Search for the cell housing the specified text and yield its (x, y) center coordinate. 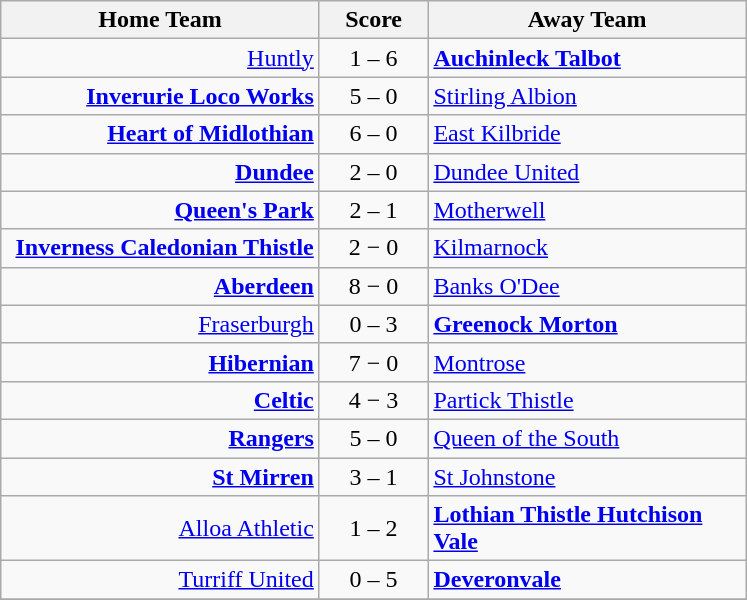
Alloa Athletic (160, 528)
Turriff United (160, 580)
Kilmarnock (588, 248)
Huntly (160, 58)
Queen of the South (588, 438)
Inverness Caledonian Thistle (160, 248)
Partick Thistle (588, 400)
Hibernian (160, 362)
Greenock Morton (588, 324)
Celtic (160, 400)
0 – 5 (374, 580)
Deveronvale (588, 580)
St Mirren (160, 477)
0 – 3 (374, 324)
Lothian Thistle Hutchison Vale (588, 528)
8 − 0 (374, 286)
Auchinleck Talbot (588, 58)
1 – 6 (374, 58)
Rangers (160, 438)
Montrose (588, 362)
St Johnstone (588, 477)
Banks O'Dee (588, 286)
1 – 2 (374, 528)
Away Team (588, 20)
4 − 3 (374, 400)
6 – 0 (374, 134)
East Kilbride (588, 134)
2 – 1 (374, 210)
Dundee United (588, 172)
Stirling Albion (588, 96)
Queen's Park (160, 210)
Aberdeen (160, 286)
2 − 0 (374, 248)
Motherwell (588, 210)
Fraserburgh (160, 324)
Inverurie Loco Works (160, 96)
Home Team (160, 20)
Heart of Midlothian (160, 134)
Score (374, 20)
Dundee (160, 172)
3 – 1 (374, 477)
2 – 0 (374, 172)
7 − 0 (374, 362)
